From the cell containing the given text, extract its center point as [X, Y] coordinate. 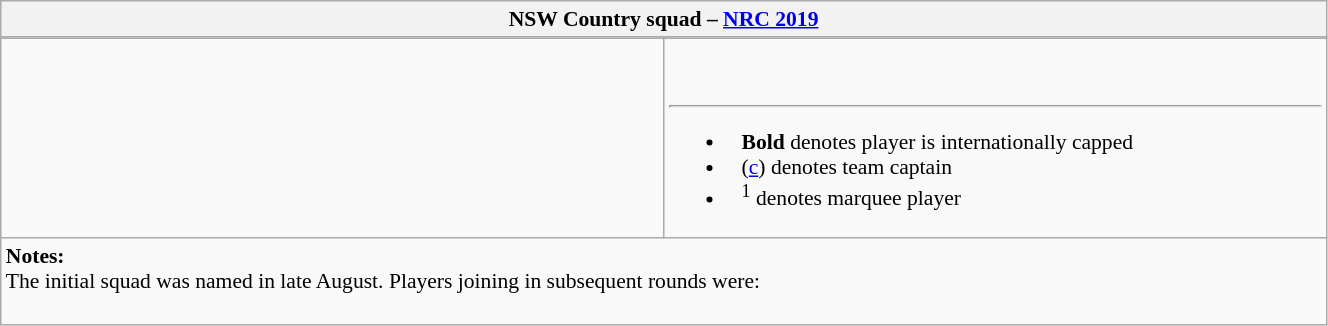
Notes:The initial squad was named in late August. Players joining in subsequent rounds were: [664, 282]
NSW Country squad – NRC 2019 [664, 19]
Bold denotes player is internationally capped(c) denotes team captain1 denotes marquee player [996, 138]
